Provide the (x, y) coordinate of the cell's center where the given text is located.  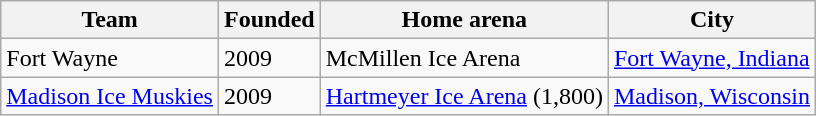
Madison Ice Muskies (110, 96)
Fort Wayne, Indiana (712, 58)
McMillen Ice Arena (464, 58)
City (712, 20)
Fort Wayne (110, 58)
Madison, Wisconsin (712, 96)
Team (110, 20)
Hartmeyer Ice Arena (1,800) (464, 96)
Founded (269, 20)
Home arena (464, 20)
